Return (x, y) of the center of cell containing provided text 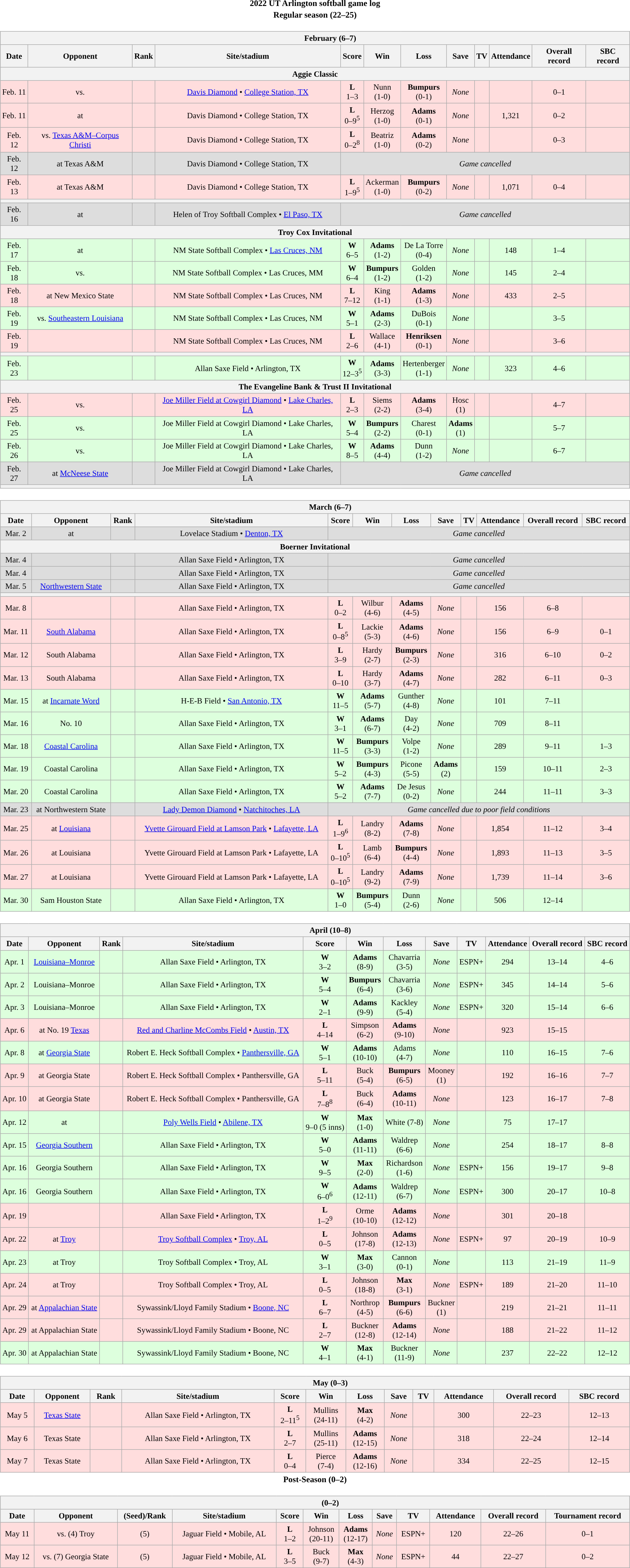
20–17 (557, 1191)
L1–29 (325, 1216)
22–27 (513, 1557)
12–13 (599, 1415)
L2–6 (352, 341)
Mar. 5 (16, 586)
5–6 (607, 984)
L3–5 (290, 1557)
Landry(9-2) (372, 877)
Buckner(12-8) (365, 1330)
Feb. 13 (14, 187)
W2–1 (325, 1007)
15–14 (557, 1007)
Apr. 12 (15, 1122)
Apr. 30 (15, 1353)
Hardy(2-7) (372, 655)
Max(4-2) (365, 1415)
10–9 (607, 1239)
Feb. 23 (14, 368)
7–7 (607, 1075)
Mooney(1) (441, 1075)
17–17 (557, 1122)
323 (511, 368)
22–22 (557, 1353)
Adams(6-7) (372, 723)
vs. (4) Troy (76, 1534)
L7–88 (325, 1099)
Max(4-3) (355, 1557)
Tournament record (588, 1516)
19–17 (557, 1168)
10–8 (607, 1191)
97 (508, 1239)
8–11 (553, 723)
vs. (7) Georgia State (76, 1557)
Feb. 27 (14, 473)
22–23 (531, 1415)
6–6 (607, 1007)
Lovelace Stadium • Denton, TX (231, 534)
W6–4 (352, 273)
King(1-1) (382, 295)
May 6 (18, 1439)
1–4 (559, 250)
10–11 (553, 769)
W4–1 (325, 1353)
0–4 (559, 187)
W1–0 (340, 900)
Adams(1-2) (382, 250)
Adams(9-10) (404, 1030)
L1–95 (352, 187)
Feb. 16 (14, 214)
Buck(6-4) (365, 1099)
Henriksen(0-1) (424, 341)
Adams(12-15) (365, 1439)
Bumpurs(0-1) (424, 92)
237 (508, 1353)
Max(2-0) (365, 1168)
Adams(11-11) (365, 1145)
Beatriz(1-0) (382, 140)
1–3 (606, 746)
Poly Wells Field • Abilene, TX (213, 1122)
113 (508, 1262)
W9–5 (325, 1168)
Bumpurs(6-5) (404, 1075)
W8–5 (352, 450)
Apr. 1 (15, 962)
9–8 (607, 1168)
75 (508, 1122)
Adams(0-2) (424, 140)
March (6–7) (315, 507)
2–5 (559, 295)
14–14 (557, 984)
Bumpurs(1-2) (382, 273)
Adams(4-6) (411, 632)
Landry(8-2) (372, 828)
Hardy(3-7) (372, 677)
Adams(12-17) (355, 1534)
Adams(2) (446, 769)
Gunther(4-8) (411, 701)
L1–96 (340, 828)
Apr. 23 (15, 1262)
Bumpurs(2-3) (411, 655)
7–6 (607, 1052)
13–14 (557, 962)
15–15 (557, 1030)
Dunn(1-2) (424, 450)
Apr. 6 (15, 1030)
H-E-B Field • San Antonio, TX (231, 701)
L7–12 (352, 295)
282 (500, 677)
L6–7 (325, 1307)
Johnson(20-11) (321, 1534)
11–10 (607, 1285)
at Northwestern State (71, 809)
20–19 (557, 1239)
W3–2 (325, 962)
Mar. 30 (16, 900)
Mar. 12 (16, 655)
Adams(10-11) (404, 1099)
Hosc(1) (461, 405)
DuBois(0-1) (424, 318)
Max(3-1) (404, 1285)
Apr. 9 (15, 1075)
Lackie(5-3) (372, 632)
Johnson(17-8) (365, 1239)
NM State Softball Complex • Las Cruces, MM (248, 273)
Adams(5-7) (372, 701)
219 (508, 1307)
Chavarria(3-5) (404, 962)
6–10 (553, 655)
L5–11 (325, 1075)
L0–4 (290, 1461)
Herzog(1-0) (382, 115)
345 (508, 984)
Adams(3-4) (424, 405)
6–11 (553, 677)
320 (508, 1007)
at McNeese State (80, 473)
Feb. 17 (14, 250)
vs. Texas A&M–Corpus Christi (80, 140)
May 11 (17, 1534)
6–8 (553, 608)
W6–5 (352, 250)
Bumpurs(4-3) (372, 769)
W12–35 (352, 368)
L0–85 (340, 632)
Max(3-0) (365, 1262)
Richardson(1-6) (404, 1168)
L2–115 (290, 1415)
2–4 (559, 273)
at New Mexico State (80, 295)
1,893 (500, 853)
Apr. 10 (15, 1099)
Adams(10-10) (365, 1052)
Feb. 26 (14, 450)
L0–10 (340, 677)
Mar. 2 (16, 534)
Buck(5-4) (365, 1075)
Sam Houston State (71, 900)
Dunn(2-6) (411, 900)
Volpe(1-2) (411, 746)
Troy Cox Invitational (315, 232)
Adams(7-9) (411, 877)
Lamb(6-4) (372, 853)
Siems(2-2) (382, 405)
Adams(1) (461, 428)
301 (508, 1216)
Bumpurs(3-3) (372, 746)
44 (456, 1557)
11–9 (607, 1262)
Adams(1-3) (424, 295)
Apr. 2 (15, 984)
16–16 (557, 1075)
Apr. 24 (15, 1285)
Lady Demon Diamond • Natchitoches, LA (231, 809)
Pierce(7-4) (326, 1461)
Ackerman(1-0) (382, 187)
at Incarnate Word (71, 701)
923 (508, 1030)
Mar. 13 (16, 677)
Northwestern State (71, 586)
Mar. 26 (16, 853)
188 (508, 1330)
Adams(0-1) (424, 115)
3–3 (606, 791)
22–24 (531, 1439)
12–15 (599, 1461)
Buckner(11-9) (404, 1353)
Apr. 15 (15, 1145)
Adams(12-14) (404, 1330)
Adams(12-13) (404, 1239)
Red and Charline McCombs Field • Austin, TX (213, 1030)
Bumpurs(0-2) (424, 187)
12–12 (607, 1353)
Apr. 3 (15, 1007)
Wallace(4-1) (382, 341)
May 7 (18, 1461)
316 (500, 655)
Day(4-2) (411, 723)
Adams(12-11) (365, 1191)
Mullins(25-11) (326, 1439)
Mar. 15 (16, 701)
289 (500, 746)
Apr. 8 (15, 1052)
Mar. 27 (16, 877)
1,739 (500, 877)
Adams(2-3) (382, 318)
6–9 (553, 632)
506 (500, 900)
Mar. 8 (16, 608)
No. 10 (71, 723)
8–8 (607, 1145)
L0–2 (340, 608)
Max(1-0) (365, 1122)
Mar. 18 (16, 746)
Mar. 19 (16, 769)
1,071 (511, 187)
4–7 (559, 405)
Game cancelled due to poor field conditions (479, 809)
Waldrep(6-6) (404, 1145)
Simpson(6-2) (365, 1030)
Adams(3-3) (382, 368)
Adams(8-9) (365, 962)
16–17 (557, 1099)
Adams(12-16) (365, 1461)
May 12 (17, 1557)
21–20 (557, 1285)
L2–3 (352, 405)
1,854 (500, 828)
244 (500, 791)
at No. 19 Texas (64, 1030)
Boerner Invitational (315, 547)
White (7-8) (404, 1122)
1,321 (511, 115)
Orme(10-10) (365, 1216)
Mar. 16 (16, 723)
Adams(9-9) (365, 1007)
Nunn(1-0) (382, 92)
22–25 (531, 1461)
145 (511, 273)
Hertenberger(1-1) (424, 368)
3–4 (606, 828)
April (10–8) (315, 930)
Adams(4-4) (382, 450)
101 (500, 701)
Charest(0-1) (424, 428)
Max(4-1) (365, 1353)
W9–0 (5 inns) (325, 1122)
18–17 (557, 1145)
189 (508, 1285)
7–11 (553, 701)
20–18 (557, 1216)
Picone(5-5) (411, 769)
L4–14 (325, 1030)
L3–9 (340, 655)
11–13 (553, 853)
Adams(7-8) (411, 828)
L1–2 (290, 1534)
De Jesus(0-2) (411, 791)
2–3 (606, 769)
11–14 (553, 877)
123 (508, 1099)
Bumpurs(4-4) (411, 853)
16–15 (557, 1052)
9–11 (553, 746)
Bumpurs(6-4) (365, 984)
Golden(1-2) (424, 273)
Apr. 19 (15, 1216)
Mar. 11 (16, 632)
Adams(7-7) (372, 791)
433 (511, 295)
192 (508, 1075)
February (6–7) (315, 38)
W6–06 (325, 1191)
(0–2) (315, 1503)
Chavarria(3-6) (404, 984)
Mar. 20 (16, 791)
Northrop(4-5) (365, 1307)
Adams(4-5) (411, 608)
Buck(9-7) (321, 1557)
The Evangeline Bank & Trust II Invitational (315, 387)
L0–95 (352, 115)
Helen of Troy Softball Complex • El Paso, TX (248, 214)
Bumpurs(6-6) (404, 1307)
Wilbur(4-6) (372, 608)
(Seed)/Rank (145, 1516)
vs. Southeastern Louisiana (80, 318)
Mar. 25 (16, 828)
Waldrep(6-7) (404, 1191)
Bumpurs(5-4) (372, 900)
21–21 (557, 1307)
254 (508, 1145)
Bumpurs(2-2) (382, 428)
120 (456, 1534)
21–22 (557, 1330)
5–7 (559, 428)
Buckner(1) (441, 1307)
Apr. 22 (15, 1239)
159 (500, 769)
De La Torre(0-4) (424, 250)
148 (511, 250)
Johnson(18-8) (365, 1285)
294 (508, 962)
Cannon(0-1) (404, 1262)
Kackley(5-4) (404, 1007)
May (0–3) (315, 1383)
W5–0 (325, 1145)
L0–28 (352, 140)
318 (464, 1439)
Mullins(24-11) (326, 1415)
334 (464, 1461)
May 5 (18, 1415)
Adams(12-12) (404, 1216)
Aggie Classic (315, 74)
Mar. 23 (16, 809)
110 (508, 1052)
L1–3 (352, 92)
709 (500, 723)
6–7 (559, 450)
22–26 (513, 1534)
7–8 (607, 1099)
21–19 (557, 1262)
